Determine the [X, Y] coordinate at the center of the cell enclosing the given text.  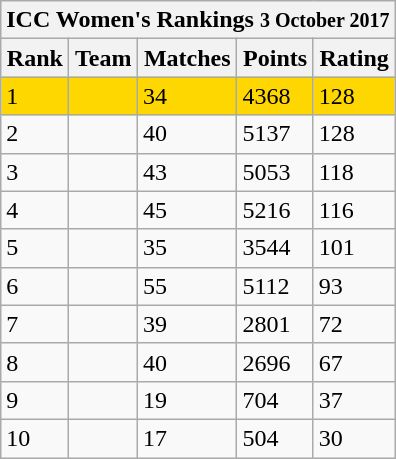
ICC Women's Rankings 3 October 2017 [198, 20]
Points [275, 58]
2696 [275, 362]
5216 [275, 210]
3544 [275, 248]
17 [188, 438]
5137 [275, 134]
72 [354, 324]
116 [354, 210]
101 [354, 248]
Team [104, 58]
8 [35, 362]
704 [275, 400]
10 [35, 438]
2 [35, 134]
43 [188, 172]
504 [275, 438]
35 [188, 248]
93 [354, 286]
37 [354, 400]
5112 [275, 286]
67 [354, 362]
Rank [35, 58]
118 [354, 172]
34 [188, 96]
5 [35, 248]
Matches [188, 58]
55 [188, 286]
2801 [275, 324]
4368 [275, 96]
3 [35, 172]
45 [188, 210]
1 [35, 96]
39 [188, 324]
6 [35, 286]
19 [188, 400]
4 [35, 210]
9 [35, 400]
30 [354, 438]
7 [35, 324]
5053 [275, 172]
Rating [354, 58]
